Return [X, Y] of the center of cell containing provided text 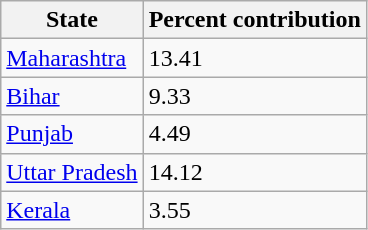
Bihar [72, 96]
9.33 [254, 96]
Percent contribution [254, 20]
Uttar Pradesh [72, 172]
4.49 [254, 134]
State [72, 20]
Punjab [72, 134]
Kerala [72, 210]
14.12 [254, 172]
13.41 [254, 58]
Maharashtra [72, 58]
3.55 [254, 210]
